Pinpoint the cell where the given text exists, returning its [x, y] midpoint coordinate. 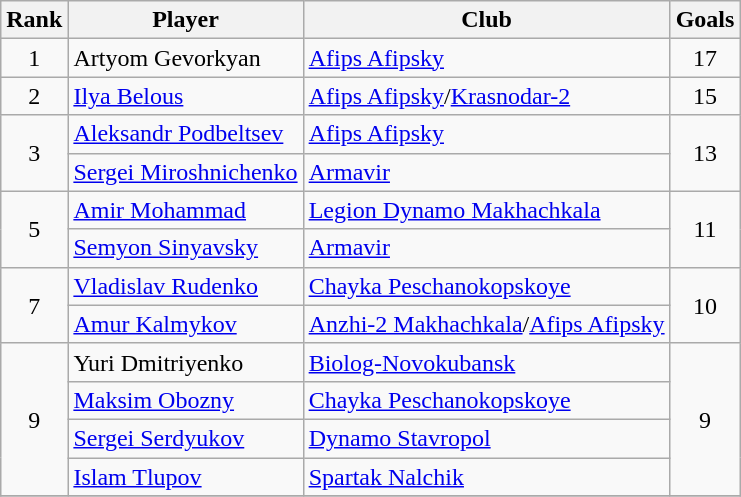
Dynamo Stavropol [486, 438]
15 [705, 96]
Maksim Obozny [186, 400]
1 [34, 58]
5 [34, 229]
Spartak Nalchik [486, 477]
Amir Mohammad [186, 210]
2 [34, 96]
Player [186, 20]
Aleksandr Podbeltsev [186, 134]
Amur Kalmykov [186, 324]
13 [705, 153]
Ilya Belous [186, 96]
7 [34, 305]
Artyom Gevorkyan [186, 58]
Anzhi-2 Makhachkala/Afips Afipsky [486, 324]
Biolog-Novokubansk [486, 362]
Sergei Serdyukov [186, 438]
17 [705, 58]
11 [705, 229]
Goals [705, 20]
Club [486, 20]
Sergei Miroshnichenko [186, 172]
10 [705, 305]
Semyon Sinyavsky [186, 248]
Islam Tlupov [186, 477]
Yuri Dmitriyenko [186, 362]
Vladislav Rudenko [186, 286]
Legion Dynamo Makhachkala [486, 210]
Afips Afipsky/Krasnodar-2 [486, 96]
Rank [34, 20]
3 [34, 153]
